Find where the given text appears and provide that cell's center as (X, Y) coordinate. 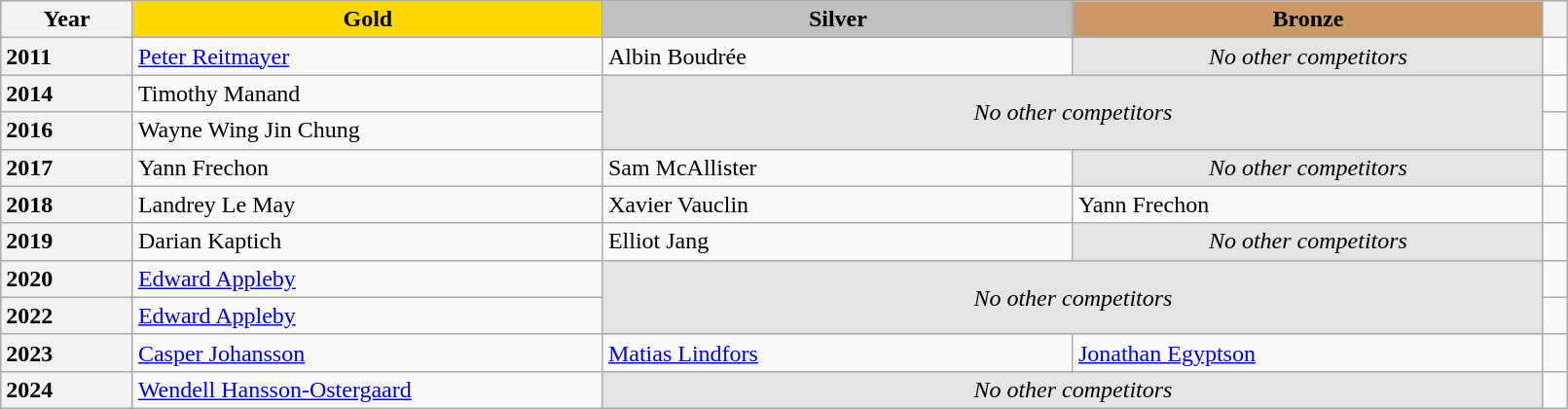
Albin Boudrée (837, 56)
Wayne Wing Jin Chung (368, 130)
Year (67, 19)
2016 (67, 130)
Xavier Vauclin (837, 204)
Gold (368, 19)
2014 (67, 93)
Darian Kaptich (368, 242)
Matias Lindfors (837, 353)
2024 (67, 390)
2011 (67, 56)
Wendell Hansson-Ostergaard (368, 390)
2020 (67, 279)
2017 (67, 167)
Peter Reitmayer (368, 56)
2018 (67, 204)
2023 (67, 353)
Sam McAllister (837, 167)
Casper Johansson (368, 353)
Bronze (1308, 19)
Elliot Jang (837, 242)
2022 (67, 316)
Landrey Le May (368, 204)
2019 (67, 242)
Timothy Manand (368, 93)
Jonathan Egyptson (1308, 353)
Silver (837, 19)
